Provide the [x, y] coordinate of the cell's center where the given text is located.  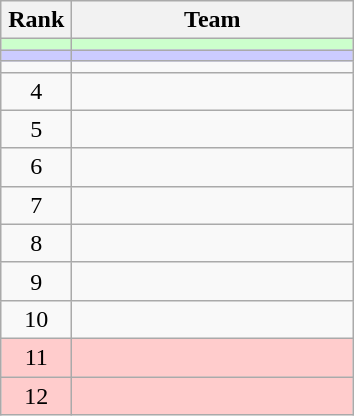
6 [36, 167]
12 [36, 395]
10 [36, 319]
5 [36, 129]
4 [36, 91]
9 [36, 281]
11 [36, 357]
7 [36, 205]
Team [212, 20]
8 [36, 243]
Rank [36, 20]
